Output the [x, y] coordinate of the center of the cell containing the given text.  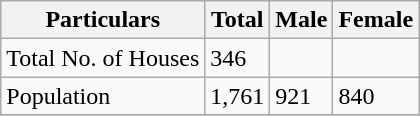
Total [238, 20]
1,761 [238, 96]
Particulars [103, 20]
840 [376, 96]
346 [238, 58]
921 [302, 96]
Population [103, 96]
Male [302, 20]
Female [376, 20]
Total No. of Houses [103, 58]
